Search for the cell housing the specified text and yield its [x, y] center coordinate. 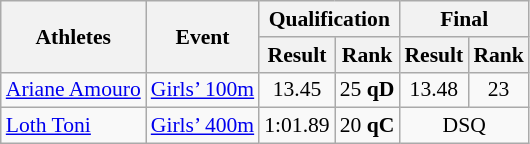
Girls’ 100m [202, 90]
13.45 [296, 90]
Ariane Amouro [74, 90]
Loth Toni [74, 126]
25 qD [368, 90]
Athletes [74, 36]
Girls’ 400m [202, 126]
DSQ [464, 126]
Final [464, 19]
23 [498, 90]
Qualification [329, 19]
Event [202, 36]
1:01.89 [296, 126]
13.48 [434, 90]
20 qC [368, 126]
